Determine the [x, y] coordinate at the center of the cell enclosing the given text.  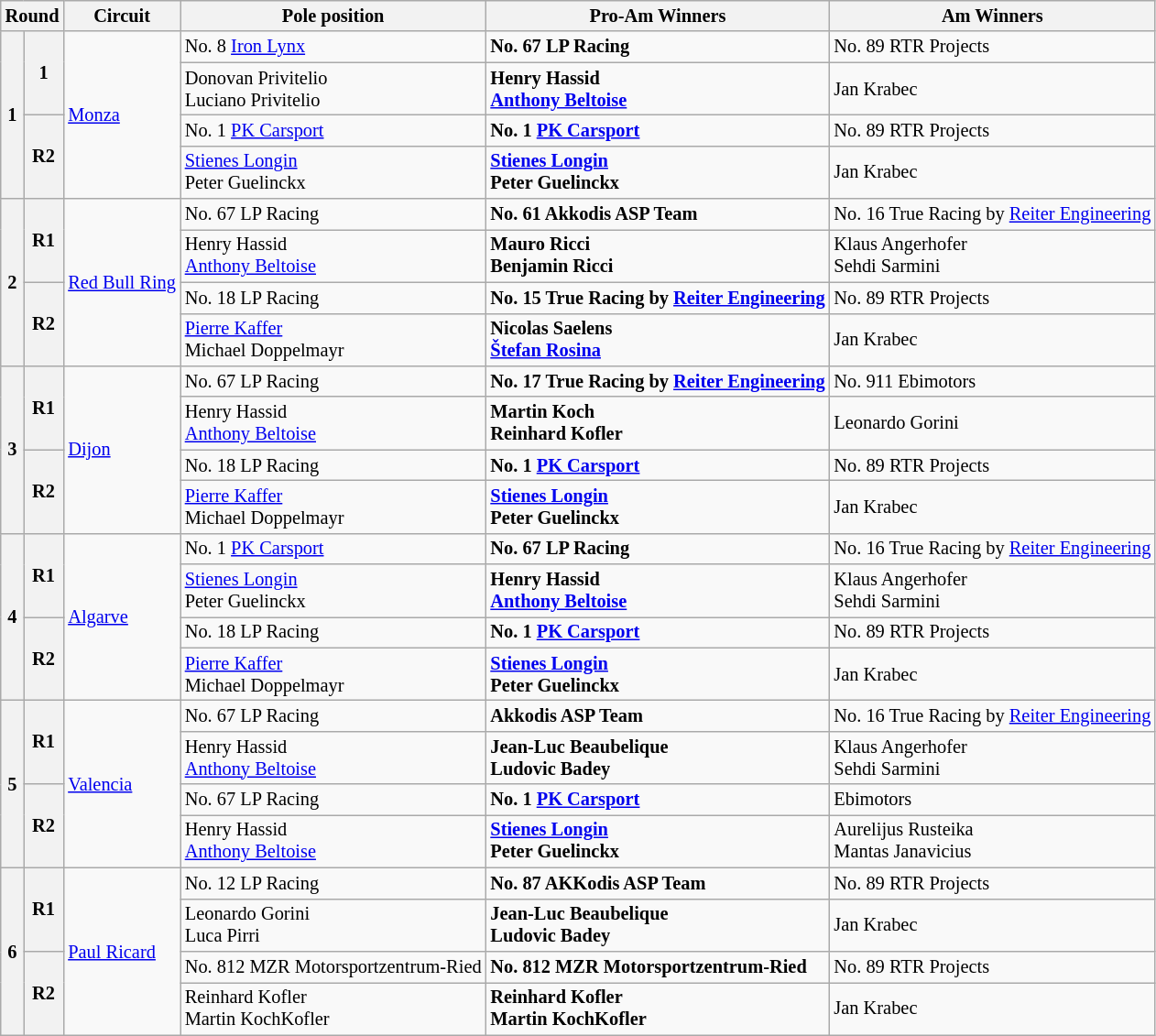
Leonardo Gorini [992, 423]
Ebimotors [992, 800]
No. 15 True Racing by Reiter Engineering [658, 298]
Valencia [122, 784]
Red Bull Ring [122, 282]
4 [13, 617]
Martin Koch Reinhard Kofler [658, 423]
Circuit [122, 16]
Am Winners [992, 16]
No. 87 AKKodis ASP Team [658, 883]
Dijon [122, 449]
No. 911 Ebimotors [992, 381]
Akkodis ASP Team [658, 715]
Pro-Am Winners [658, 16]
2 [13, 282]
Paul Ricard [122, 951]
3 [13, 449]
Mauro Ricci Benjamin Ricci [658, 256]
Algarve [122, 617]
Round [33, 16]
No. 12 LP Racing [333, 883]
No. 61 Akkodis ASP Team [658, 214]
Pole position [333, 16]
Nicolas Saelens Štefan Rosina [658, 340]
Aurelijus Rusteika Mantas Janavicius [992, 841]
Monza [122, 115]
Leonardo Gorini Luca Pirri [333, 925]
6 [13, 951]
Donovan Privitelio Luciano Privitelio [333, 89]
5 [13, 784]
No. 8 Iron Lynx [333, 47]
No. 17 True Racing by Reiter Engineering [658, 381]
